Detect which cell encompasses the target text, then output its (X, Y) center coordinate. 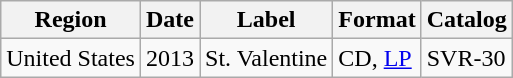
United States (71, 58)
2013 (170, 58)
Region (71, 20)
Format (377, 20)
St. Valentine (266, 58)
SVR-30 (466, 58)
Date (170, 20)
Label (266, 20)
CD, LP (377, 58)
Catalog (466, 20)
